From the cell containing the given text, extract its center point as (X, Y) coordinate. 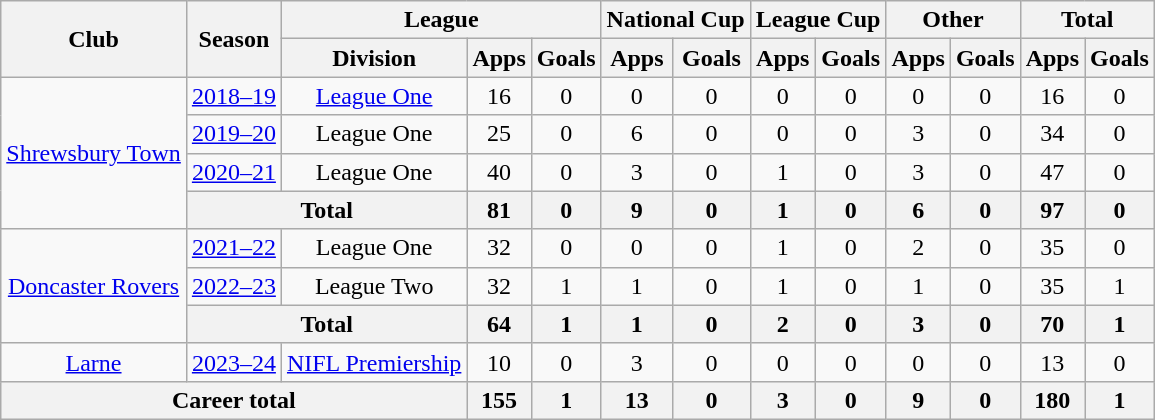
47 (1052, 172)
97 (1052, 210)
Shrewsbury Town (94, 153)
34 (1052, 134)
2020–21 (234, 172)
League Cup (818, 20)
2023–24 (234, 362)
Larne (94, 362)
180 (1052, 400)
155 (499, 400)
2022–23 (234, 286)
Career total (234, 400)
64 (499, 324)
10 (499, 362)
Other (953, 20)
Club (94, 39)
2021–22 (234, 248)
League (441, 20)
Doncaster Rovers (94, 286)
40 (499, 172)
National Cup (676, 20)
70 (1052, 324)
NIFL Premiership (374, 362)
Season (234, 39)
League Two (374, 286)
2018–19 (234, 96)
25 (499, 134)
Division (374, 58)
2019–20 (234, 134)
81 (499, 210)
